Pinpoint the cell where the given text exists, returning its [x, y] midpoint coordinate. 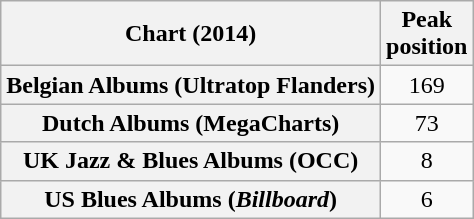
UK Jazz & Blues Albums (OCC) [191, 161]
6 [427, 199]
8 [427, 161]
US Blues Albums (Billboard) [191, 199]
Chart (2014) [191, 34]
73 [427, 123]
Belgian Albums (Ultratop Flanders) [191, 85]
Peakposition [427, 34]
169 [427, 85]
Dutch Albums (MegaCharts) [191, 123]
